Provide the (X, Y) coordinate of the cell's center where the given text is located.  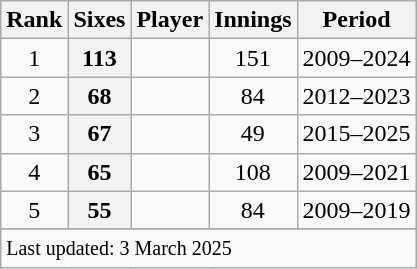
Sixes (100, 20)
151 (253, 58)
49 (253, 134)
113 (100, 58)
2009–2021 (356, 172)
Player (170, 20)
2009–2024 (356, 58)
3 (34, 134)
2009–2019 (356, 210)
2012–2023 (356, 96)
Last updated: 3 March 2025 (208, 248)
2 (34, 96)
Period (356, 20)
2015–2025 (356, 134)
Innings (253, 20)
5 (34, 210)
65 (100, 172)
68 (100, 96)
4 (34, 172)
Rank (34, 20)
1 (34, 58)
55 (100, 210)
108 (253, 172)
67 (100, 134)
